For the text-containing cell, return its midpoint in (x, y) coordinate format. 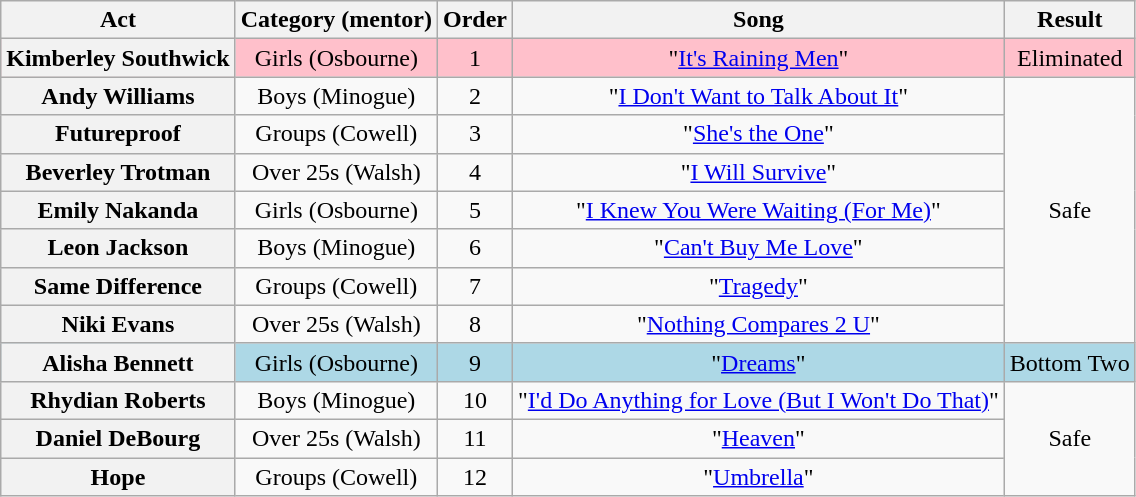
Rhydian Roberts (118, 400)
"Tragedy" (759, 286)
"Dreams" (759, 362)
"Heaven" (759, 438)
"I'd Do Anything for Love (But I Won't Do That)" (759, 400)
Leon Jackson (118, 248)
Kimberley Southwick (118, 58)
Beverley Trotman (118, 172)
4 (474, 172)
Category (mentor) (336, 20)
1 (474, 58)
Emily Nakanda (118, 210)
Song (759, 20)
Andy Williams (118, 96)
Alisha Bennett (118, 362)
Eliminated (1070, 58)
6 (474, 248)
Order (474, 20)
Bottom Two (1070, 362)
Futureproof (118, 134)
5 (474, 210)
"I Knew You Were Waiting (For Me)" (759, 210)
2 (474, 96)
"Can't Buy Me Love" (759, 248)
12 (474, 477)
10 (474, 400)
Act (118, 20)
"I Will Survive" (759, 172)
Result (1070, 20)
"Umbrella" (759, 477)
"It's Raining Men" (759, 58)
Daniel DeBourg (118, 438)
8 (474, 324)
Same Difference (118, 286)
"Nothing Compares 2 U" (759, 324)
"I Don't Want to Talk About It" (759, 96)
9 (474, 362)
3 (474, 134)
7 (474, 286)
Niki Evans (118, 324)
"She's the One" (759, 134)
Hope (118, 477)
11 (474, 438)
